Scan for the cell matching the given text and deliver its [x, y] coordinate at center. 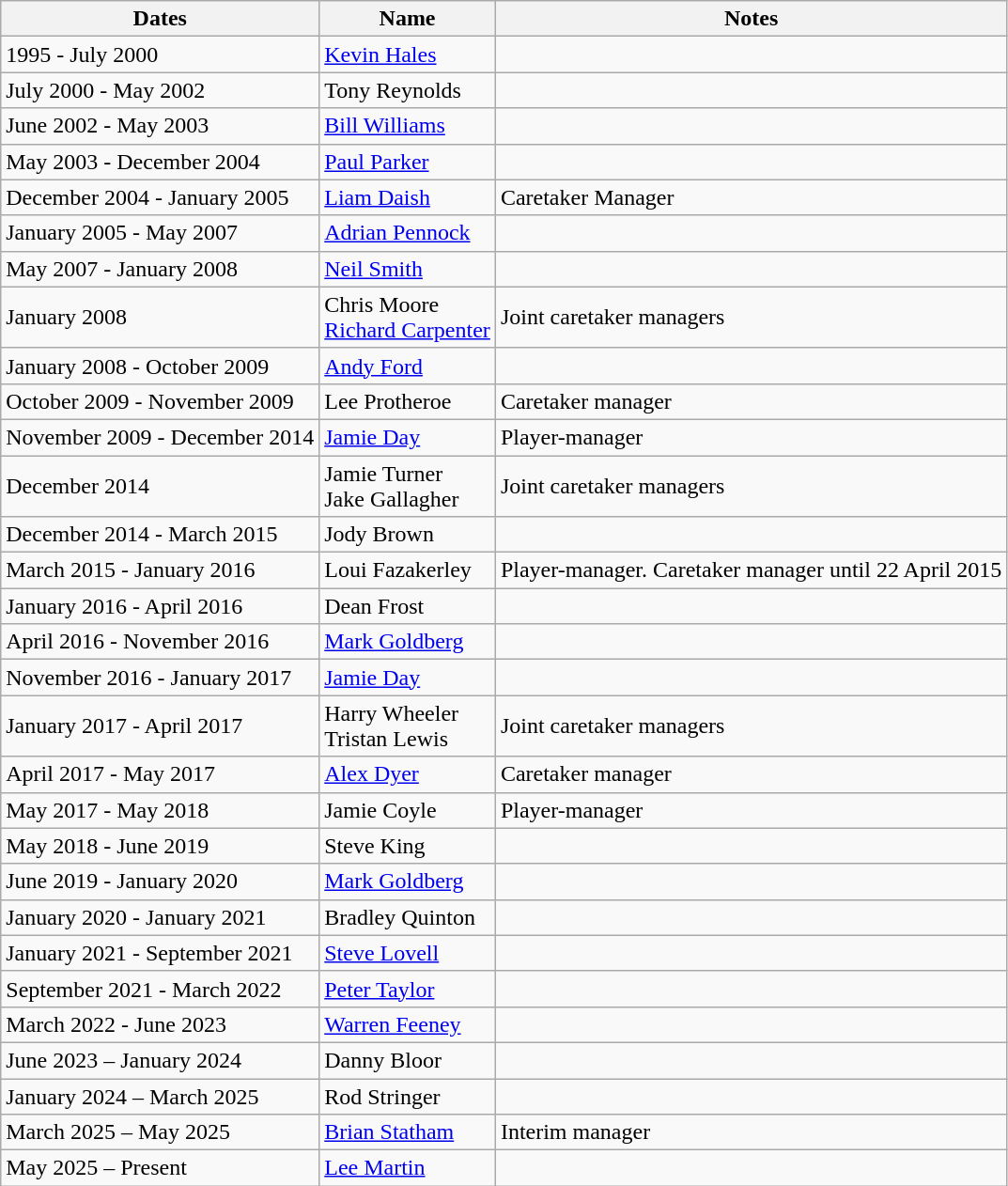
January 2016 - April 2016 [160, 606]
Lee Protheroe [408, 401]
October 2009 - November 2009 [160, 401]
Harry Wheeler Tristan Lewis [408, 726]
September 2021 - March 2022 [160, 989]
Peter Taylor [408, 989]
Steve King [408, 846]
May 2017 - May 2018 [160, 810]
June 2019 - January 2020 [160, 882]
Liam Daish [408, 197]
Paul Parker [408, 162]
January 2005 - May 2007 [160, 233]
December 2014 [160, 485]
Loui Fazakerley [408, 570]
Jody Brown [408, 535]
Bradley Quinton [408, 917]
January 2008 - October 2009 [160, 366]
Caretaker Manager [751, 197]
Player-manager. Caretaker manager until 22 April 2015 [751, 570]
Steve Lovell [408, 953]
December 2004 - January 2005 [160, 197]
Danny Bloor [408, 1060]
June 2023 – January 2024 [160, 1060]
Warren Feeney [408, 1024]
Dean Frost [408, 606]
Rod Stringer [408, 1097]
November 2016 - January 2017 [160, 678]
Adrian Pennock [408, 233]
Dates [160, 19]
Lee Martin [408, 1168]
Name [408, 19]
December 2014 - March 2015 [160, 535]
November 2009 - December 2014 [160, 437]
April 2017 - May 2017 [160, 774]
March 2025 – May 2025 [160, 1132]
January 2021 - September 2021 [160, 953]
Interim manager [751, 1132]
Brian Statham [408, 1132]
May 2007 - January 2008 [160, 269]
Neil Smith [408, 269]
January 2020 - January 2021 [160, 917]
May 2003 - December 2004 [160, 162]
Alex Dyer [408, 774]
April 2016 - November 2016 [160, 642]
June 2002 - May 2003 [160, 126]
Jamie Coyle [408, 810]
Bill Williams [408, 126]
January 2008 [160, 318]
January 2017 - April 2017 [160, 726]
March 2015 - January 2016 [160, 570]
Chris Moore Richard Carpenter [408, 318]
May 2025 – Present [160, 1168]
July 2000 - May 2002 [160, 90]
March 2022 - June 2023 [160, 1024]
May 2018 - June 2019 [160, 846]
Andy Ford [408, 366]
Kevin Hales [408, 55]
Jamie Turner Jake Gallagher [408, 485]
Notes [751, 19]
Tony Reynolds [408, 90]
January 2024 – March 2025 [160, 1097]
1995 - July 2000 [160, 55]
